Locate the cell with the specified text and output its (X, Y) center coordinate. 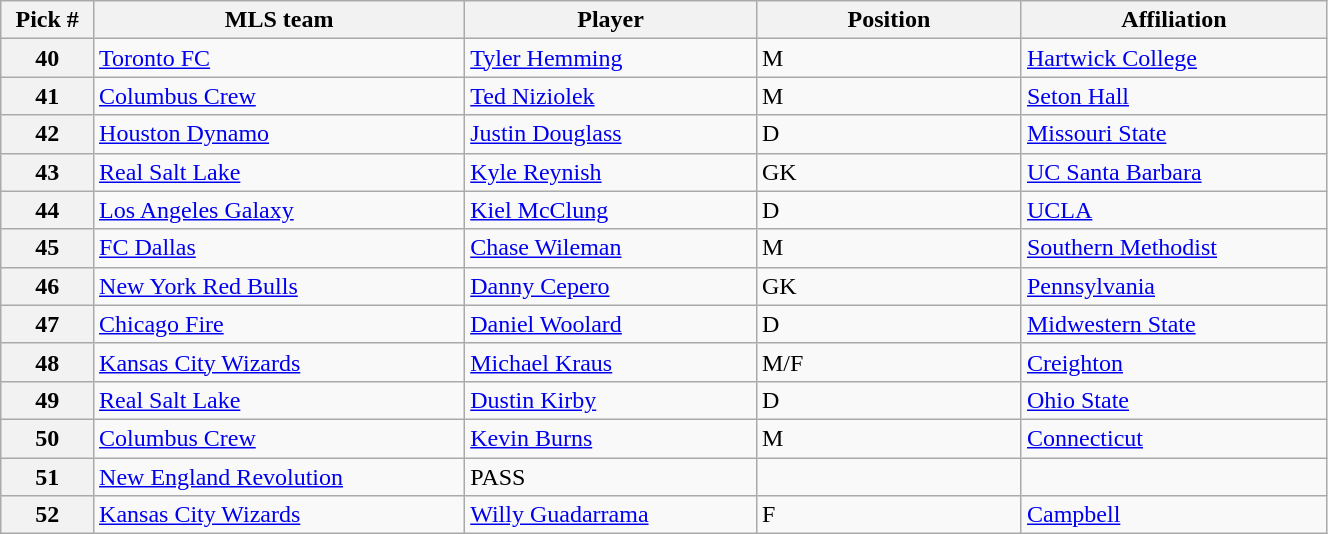
Chicago Fire (280, 324)
Creighton (1174, 362)
Willy Guadarrama (611, 515)
Ohio State (1174, 400)
Midwestern State (1174, 324)
43 (48, 172)
48 (48, 362)
Pick # (48, 20)
Hartwick College (1174, 58)
51 (48, 477)
45 (48, 248)
50 (48, 438)
Daniel Woolard (611, 324)
41 (48, 96)
Danny Cepero (611, 286)
MLS team (280, 20)
Player (611, 20)
Kevin Burns (611, 438)
New England Revolution (280, 477)
Toronto FC (280, 58)
Missouri State (1174, 134)
New York Red Bulls (280, 286)
40 (48, 58)
Kiel McClung (611, 210)
47 (48, 324)
Chase Wileman (611, 248)
UC Santa Barbara (1174, 172)
Justin Douglass (611, 134)
Affiliation (1174, 20)
44 (48, 210)
Pennsylvania (1174, 286)
Los Angeles Galaxy (280, 210)
Southern Methodist (1174, 248)
52 (48, 515)
Seton Hall (1174, 96)
Campbell (1174, 515)
PASS (611, 477)
M/F (888, 362)
49 (48, 400)
FC Dallas (280, 248)
Connecticut (1174, 438)
F (888, 515)
42 (48, 134)
Michael Kraus (611, 362)
UCLA (1174, 210)
Position (888, 20)
Houston Dynamo (280, 134)
Ted Niziolek (611, 96)
Tyler Hemming (611, 58)
Kyle Reynish (611, 172)
Dustin Kirby (611, 400)
46 (48, 286)
